For the text-containing cell, return its midpoint in (x, y) coordinate format. 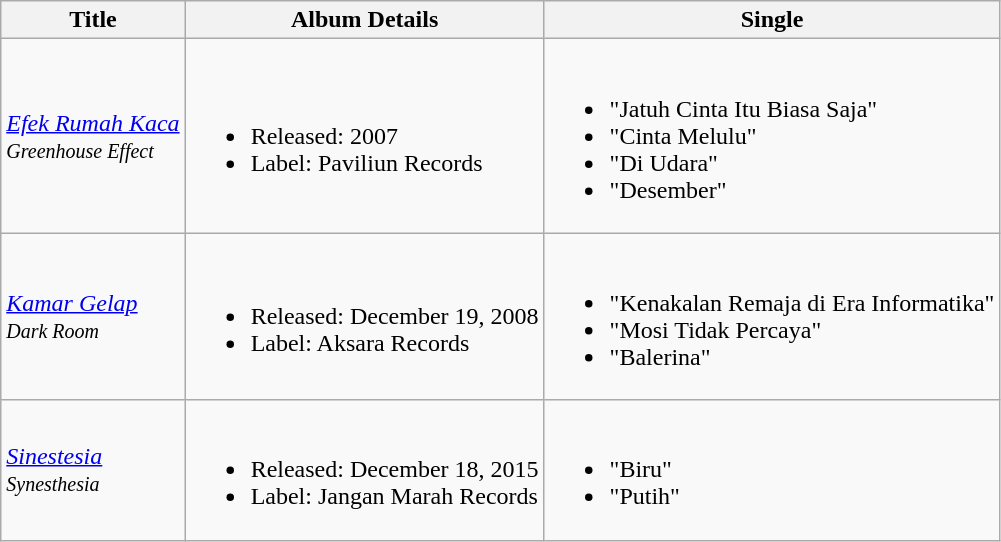
Title (93, 20)
Album Details (364, 20)
Single (772, 20)
Released: December 19, 2008Label: Aksara Records (364, 316)
Efek Rumah KacaGreenhouse Effect (93, 136)
"Biru""Putih" (772, 470)
Released: December 18, 2015Label: Jangan Marah Records (364, 470)
Released: 2007Label: Paviliun Records (364, 136)
Kamar GelapDark Room (93, 316)
SinestesiaSynesthesia (93, 470)
"Kenakalan Remaja di Era Informatika""Mosi Tidak Percaya""Balerina" (772, 316)
"Jatuh Cinta Itu Biasa Saja""Cinta Melulu""Di Udara""Desember" (772, 136)
